Find where the given text appears and provide that cell's center as [x, y] coordinate. 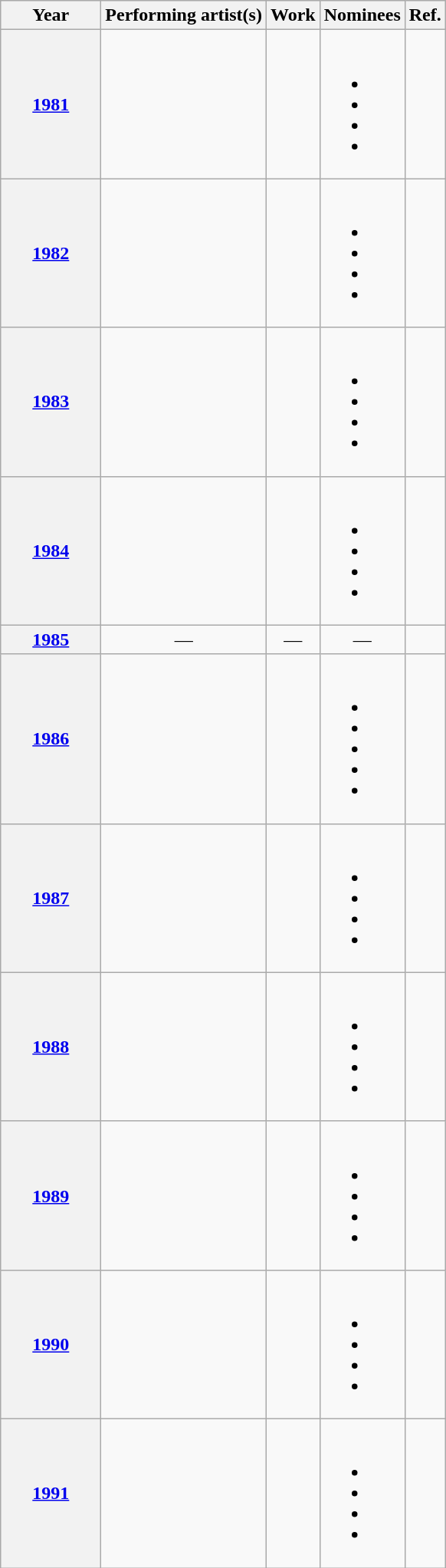
1982 [51, 253]
1991 [51, 1493]
1985 [51, 639]
1984 [51, 551]
1987 [51, 898]
1986 [51, 739]
1989 [51, 1195]
1983 [51, 402]
Year [51, 15]
Performing artist(s) [184, 15]
Work [293, 15]
Nominees [362, 15]
1981 [51, 104]
Ref. [425, 15]
1988 [51, 1047]
1990 [51, 1344]
